Search for the cell housing the specified text and yield its (x, y) center coordinate. 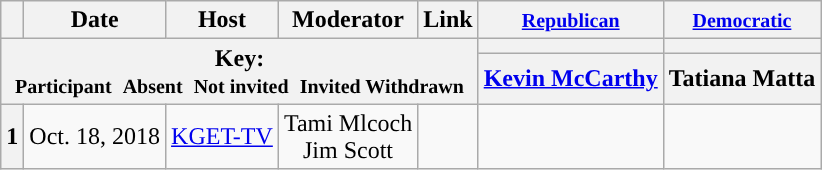
Host (222, 20)
Key: Participant Absent Not invited Invited Withdrawn (240, 72)
Republican (570, 20)
Oct. 18, 2018 (95, 136)
1 (12, 136)
Democratic (742, 20)
Kevin McCarthy (570, 78)
Date (95, 20)
Moderator (348, 20)
Link (448, 20)
Tatiana Matta (742, 78)
KGET-TV (222, 136)
Tami MlcochJim Scott (348, 136)
